Provide the (x, y) coordinate of the cell's center where the given text is located.  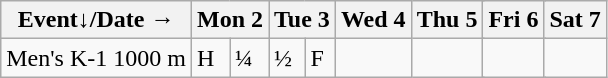
Mon 2 (230, 20)
Sat 7 (575, 20)
Thu 5 (447, 20)
Fri 6 (514, 20)
½ (287, 58)
F (320, 58)
Wed 4 (373, 20)
Tue 3 (302, 20)
Event↓/Date → (96, 20)
Men's K-1 1000 m (96, 58)
¼ (250, 58)
H (210, 58)
